Provide the [X, Y] coordinate of the cell's center where the given text is located.  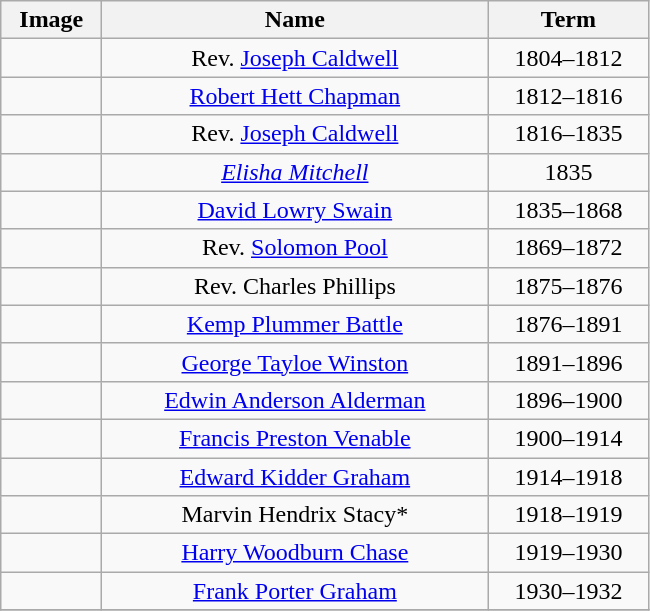
1876–1891 [568, 324]
Name [295, 20]
Robert Hett Chapman [295, 96]
1919–1930 [568, 553]
Term [568, 20]
Edward Kidder Graham [295, 477]
Kemp Plummer Battle [295, 324]
1869–1872 [568, 248]
Rev. Solomon Pool [295, 248]
George Tayloe Winston [295, 362]
Frank Porter Graham [295, 591]
Marvin Hendrix Stacy* [295, 515]
Image [52, 20]
1816–1835 [568, 134]
David Lowry Swain [295, 210]
1900–1914 [568, 438]
1918–1919 [568, 515]
1812–1816 [568, 96]
1930–1932 [568, 591]
1835 [568, 172]
1804–1812 [568, 58]
Harry Woodburn Chase [295, 553]
1875–1876 [568, 286]
1835–1868 [568, 210]
1891–1896 [568, 362]
Elisha Mitchell [295, 172]
1914–1918 [568, 477]
Francis Preston Venable [295, 438]
Edwin Anderson Alderman [295, 400]
Rev. Charles Phillips [295, 286]
1896–1900 [568, 400]
